Scan for the cell matching the given text and deliver its [x, y] coordinate at center. 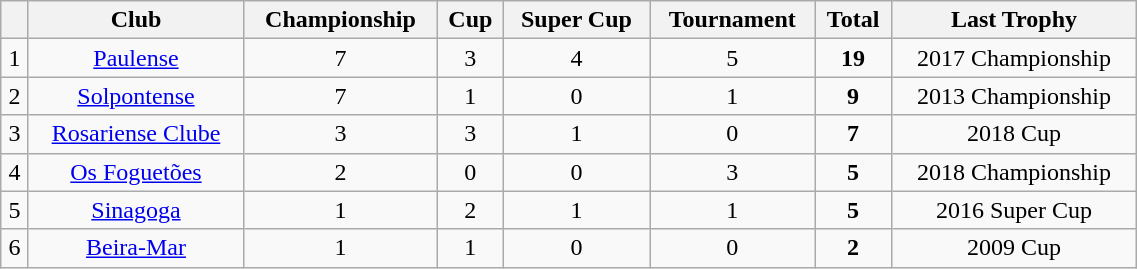
2017 Championship [1014, 58]
Solpontense [136, 96]
Club [136, 20]
2018 Championship [1014, 172]
2018 Cup [1014, 134]
Sinagoga [136, 210]
2009 Cup [1014, 248]
Total [853, 20]
2013 Championship [1014, 96]
6 [15, 248]
19 [853, 58]
Championship [341, 20]
Beira-Mar [136, 248]
Super Cup [576, 20]
Rosariense Clube [136, 134]
2016 Super Cup [1014, 210]
Cup [470, 20]
Tournament [733, 20]
Paulense [136, 58]
Os Foguetões [136, 172]
Last Trophy [1014, 20]
9 [853, 96]
